Find where the given text appears and provide that cell's center as (X, Y) coordinate. 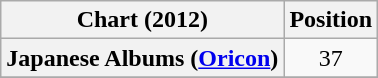
Position (331, 20)
Japanese Albums (Oricon) (142, 58)
37 (331, 58)
Chart (2012) (142, 20)
